Capture the cell that displays the provided text and extract its [X, Y] central coordinate. 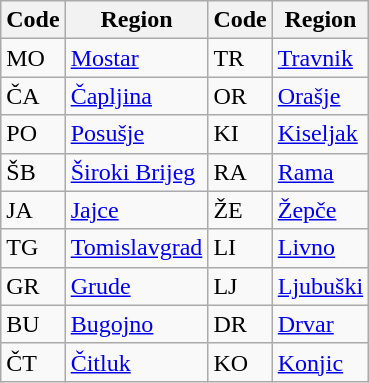
LI [240, 248]
MO [33, 58]
ŽE [240, 210]
Rama [320, 172]
Grude [136, 286]
KO [240, 362]
Livno [320, 248]
Široki Brijeg [136, 172]
ČT [33, 362]
ŠB [33, 172]
Orašje [320, 96]
TR [240, 58]
Mostar [136, 58]
TG [33, 248]
Čitluk [136, 362]
Travnik [320, 58]
Posušje [136, 134]
OR [240, 96]
Čapljina [136, 96]
Jajce [136, 210]
BU [33, 324]
Bugojno [136, 324]
GR [33, 286]
KI [240, 134]
RA [240, 172]
Žepče [320, 210]
ČA [33, 96]
Kiseljak [320, 134]
Ljubuški [320, 286]
Tomislavgrad [136, 248]
JA [33, 210]
LJ [240, 286]
Drvar [320, 324]
DR [240, 324]
PO [33, 134]
Konjic [320, 362]
